Determine the [X, Y] coordinate at the center of the cell enclosing the given text.  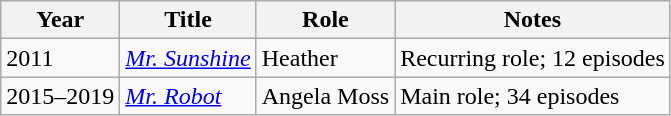
Angela Moss [325, 96]
Title [188, 20]
2015–2019 [60, 96]
Role [325, 20]
Mr. Sunshine [188, 58]
Mr. Robot [188, 96]
2011 [60, 58]
Year [60, 20]
Main role; 34 episodes [533, 96]
Notes [533, 20]
Heather [325, 58]
Recurring role; 12 episodes [533, 58]
